Locate the cell with the specified text and output its (X, Y) center coordinate. 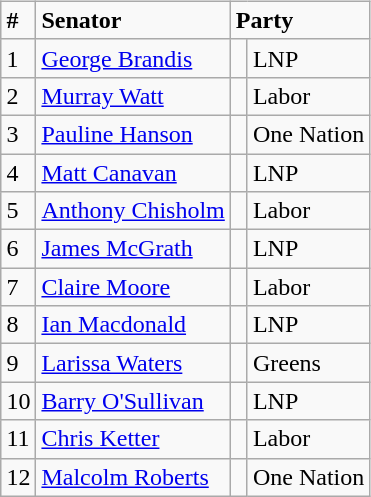
Matt Canavan (133, 173)
Malcolm Roberts (133, 477)
Ian Macdonald (133, 325)
Senator (133, 20)
4 (18, 173)
George Brandis (133, 58)
11 (18, 439)
Party (300, 20)
James McGrath (133, 249)
Murray Watt (133, 96)
Claire Moore (133, 287)
8 (18, 325)
Larissa Waters (133, 363)
5 (18, 211)
Chris Ketter (133, 439)
2 (18, 96)
12 (18, 477)
# (18, 20)
10 (18, 401)
9 (18, 363)
Pauline Hanson (133, 134)
6 (18, 249)
Barry O'Sullivan (133, 401)
Anthony Chisholm (133, 211)
3 (18, 134)
Greens (308, 363)
1 (18, 58)
7 (18, 287)
